Return the (x, y) coordinate for the center point of the cell that contains the specified text.  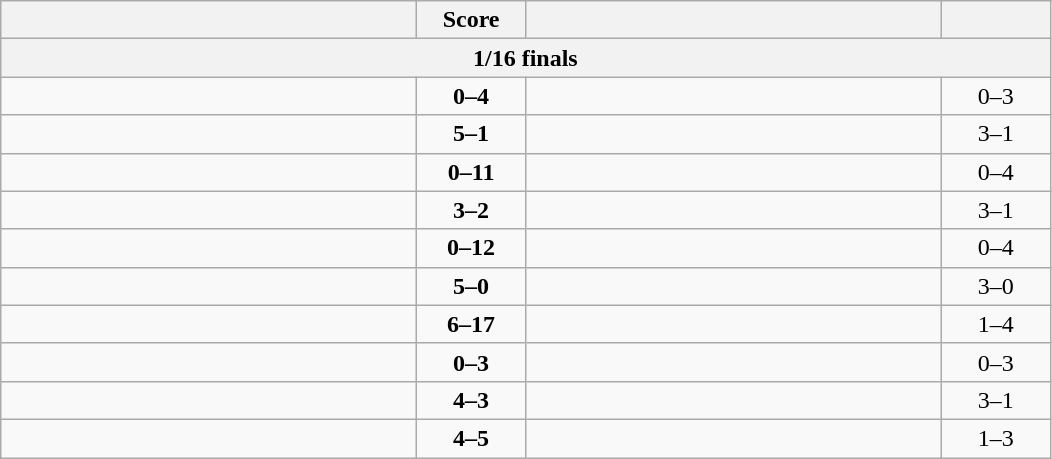
5–1 (472, 134)
6–17 (472, 324)
1–4 (996, 324)
3–0 (996, 286)
1/16 finals (526, 58)
0–12 (472, 248)
4–3 (472, 400)
Score (472, 20)
1–3 (996, 438)
0–11 (472, 172)
3–2 (472, 210)
4–5 (472, 438)
5–0 (472, 286)
